Find where the given text appears and provide that cell's center as (x, y) coordinate. 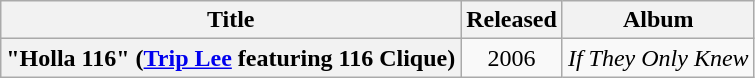
Released (512, 20)
Album (658, 20)
2006 (512, 58)
If They Only Knew (658, 58)
Title (231, 20)
"Holla 116" (Trip Lee featuring 116 Clique) (231, 58)
